Return (X, Y) of the center of cell containing provided text 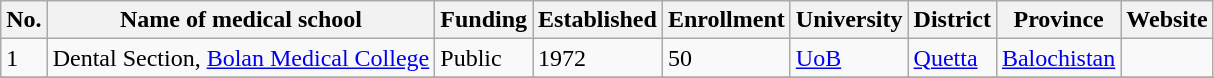
Balochistan (1058, 58)
1 (24, 58)
Name of medical school (241, 20)
Established (598, 20)
Website (1167, 20)
Province (1058, 20)
District (952, 20)
Dental Section, Bolan Medical College (241, 58)
1972 (598, 58)
Public (484, 58)
Quetta (952, 58)
50 (726, 58)
Enrollment (726, 20)
No. (24, 20)
UoB (849, 58)
Funding (484, 20)
University (849, 20)
